Locate the cell with the specified text and output its [X, Y] center coordinate. 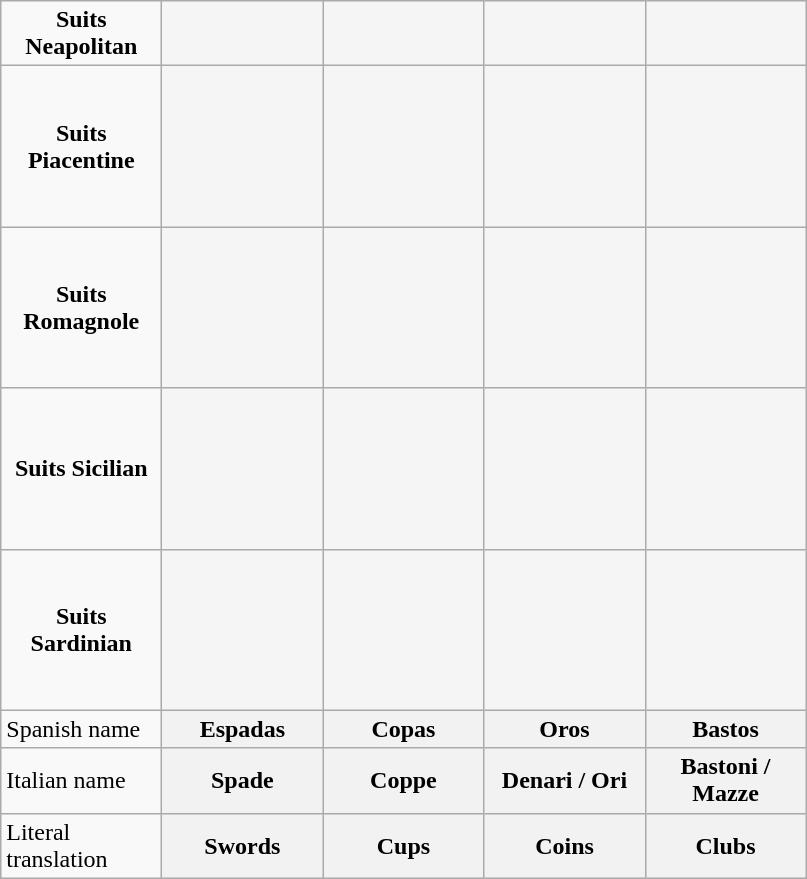
Suits Sardinian [82, 630]
Coppe [404, 780]
Oros [564, 729]
Cups [404, 846]
Suits Neapolitan [82, 34]
Bastoni / Mazze [726, 780]
Literal translation [82, 846]
Italian name [82, 780]
Espadas [242, 729]
Clubs [726, 846]
Spade [242, 780]
Coins [564, 846]
Bastos [726, 729]
Suits Romagnole [82, 308]
Denari / Ori [564, 780]
Suits Sicilian [82, 468]
Swords [242, 846]
Suits Piacentine [82, 146]
Copas [404, 729]
Spanish name [82, 729]
